For the text-containing cell, return its midpoint in [X, Y] coordinate format. 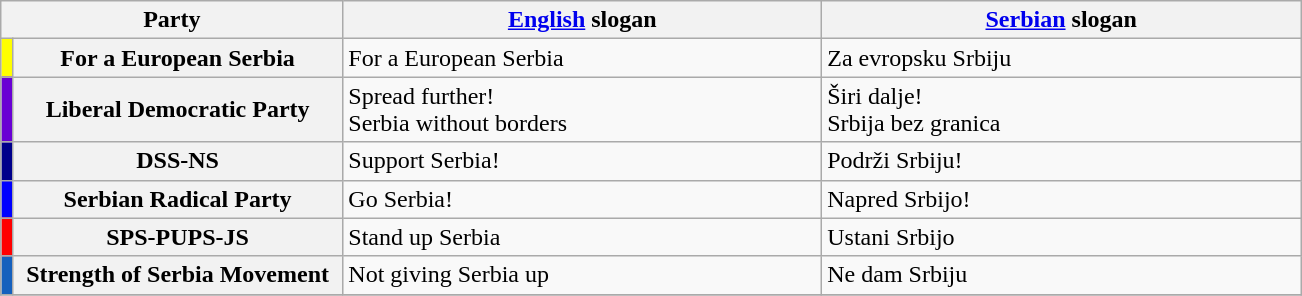
Podrži Srbiju! [1062, 161]
Serbian Radical Party [177, 199]
Širi dalje! Srbija bez granica [1062, 110]
Spread further!Serbia without borders [582, 110]
English slogan [582, 20]
Serbian slogan [1062, 20]
Support Serbia! [582, 161]
Strength of Serbia Movement [177, 275]
Not giving Serbia up [582, 275]
SPS-PUPS-JS [177, 237]
Stand up Serbia [582, 237]
Ustani Srbijo [1062, 237]
Liberal Democratic Party [177, 110]
Napred Srbijo! [1062, 199]
DSS-NS [177, 161]
Go Serbia! [582, 199]
Za evropsku Srbiju [1062, 58]
Ne dam Srbiju [1062, 275]
Party [172, 20]
